Pinpoint the cell where the given text exists, returning its [X, Y] midpoint coordinate. 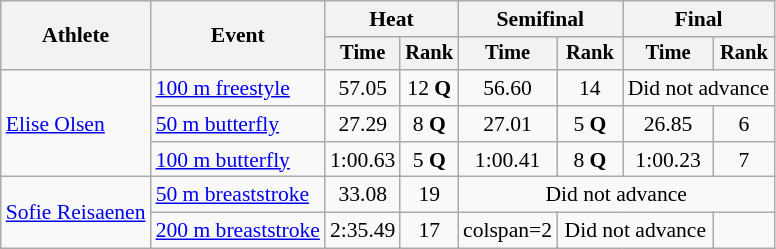
33.08 [362, 195]
Semifinal [540, 19]
6 [744, 124]
1:00.41 [508, 160]
2:35.49 [362, 231]
57.05 [362, 88]
1:00.23 [668, 160]
14 [590, 88]
1:00.63 [362, 160]
27.29 [362, 124]
56.60 [508, 88]
17 [429, 231]
Heat [392, 19]
Sofie Reisaenen [76, 212]
19 [429, 195]
50 m breaststroke [238, 195]
100 m freestyle [238, 88]
100 m butterfly [238, 160]
12 Q [429, 88]
27.01 [508, 124]
7 [744, 160]
Final [699, 19]
Athlete [76, 36]
26.85 [668, 124]
Event [238, 36]
50 m butterfly [238, 124]
200 m breaststroke [238, 231]
colspan=2 [508, 231]
Elise Olsen [76, 124]
